Return [X, Y] of the center of cell containing provided text 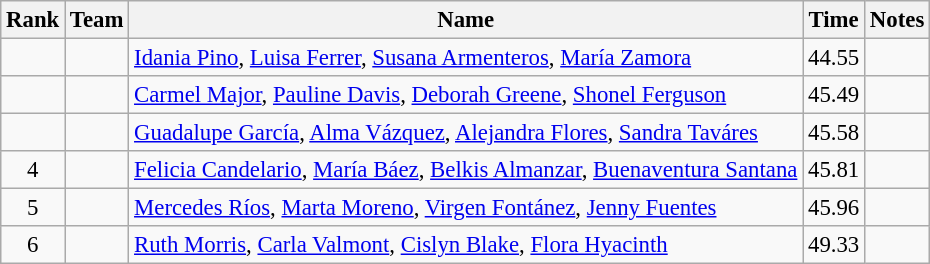
Time [834, 20]
49.33 [834, 245]
45.58 [834, 133]
4 [33, 170]
Rank [33, 20]
45.96 [834, 208]
Ruth Morris, Carla Valmont, Cislyn Blake, Flora Hyacinth [466, 245]
44.55 [834, 58]
Carmel Major, Pauline Davis, Deborah Greene, Shonel Ferguson [466, 95]
6 [33, 245]
Name [466, 20]
45.49 [834, 95]
Team [97, 20]
Notes [898, 20]
Idania Pino, Luisa Ferrer, Susana Armenteros, María Zamora [466, 58]
45.81 [834, 170]
Mercedes Ríos, Marta Moreno, Virgen Fontánez, Jenny Fuentes [466, 208]
Felicia Candelario, María Báez, Belkis Almanzar, Buenaventura Santana [466, 170]
5 [33, 208]
Guadalupe García, Alma Vázquez, Alejandra Flores, Sandra Taváres [466, 133]
